Search for the cell housing the specified text and yield its (x, y) center coordinate. 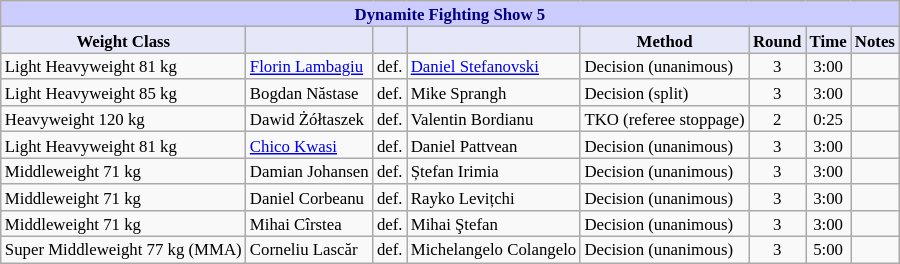
Daniel Stefanovski (494, 66)
Weight Class (124, 40)
Heavyweight 120 kg (124, 119)
Bogdan Năstase (310, 93)
Chico Kwasi (310, 145)
Rayko Levițchi (494, 197)
Michelangelo Colangelo (494, 250)
Round (778, 40)
Valentin Bordianu (494, 119)
Florin Lambagiu (310, 66)
Dawid Żółtaszek (310, 119)
Ștefan Irimia (494, 171)
5:00 (828, 250)
Super Middleweight 77 kg (MMA) (124, 250)
Damian Johansen (310, 171)
Light Heavyweight 85 kg (124, 93)
2 (778, 119)
Decision (split) (664, 93)
0:25 (828, 119)
Method (664, 40)
Dynamite Fighting Show 5 (450, 14)
Time (828, 40)
Mike Sprangh (494, 93)
TKO (referee stoppage) (664, 119)
Daniel Pattvean (494, 145)
Notes (875, 40)
Mihai Ştefan (494, 224)
Mihai Cîrstea (310, 224)
Corneliu Lascăr (310, 250)
Daniel Corbeanu (310, 197)
